Search for the cell housing the specified text and yield its (X, Y) center coordinate. 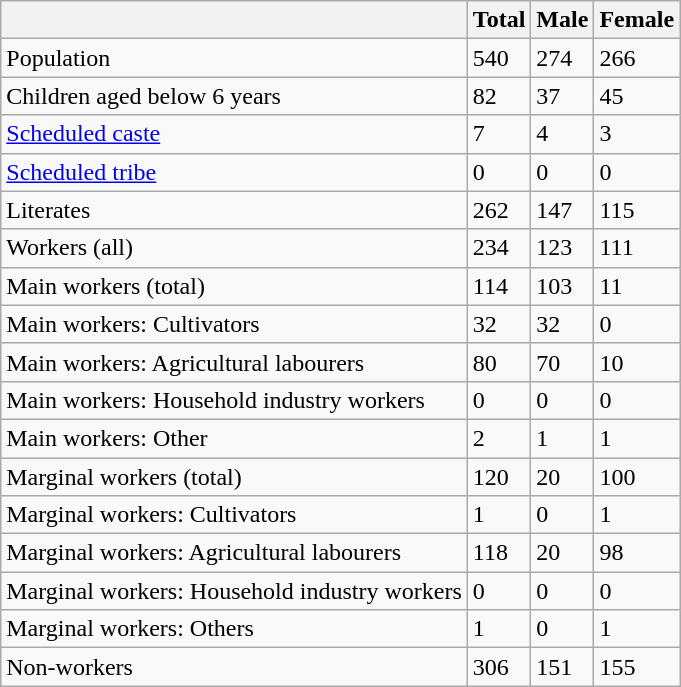
Female (637, 20)
262 (499, 210)
Male (562, 20)
Main workers (total) (234, 286)
103 (562, 286)
3 (637, 134)
Total (499, 20)
Population (234, 58)
4 (562, 134)
120 (499, 477)
Non-workers (234, 667)
123 (562, 248)
11 (637, 286)
151 (562, 667)
147 (562, 210)
70 (562, 362)
Scheduled tribe (234, 172)
118 (499, 553)
Marginal workers (total) (234, 477)
Marginal workers: Others (234, 629)
Children aged below 6 years (234, 96)
Main workers: Household industry workers (234, 400)
7 (499, 134)
Workers (all) (234, 248)
Main workers: Agricultural labourers (234, 362)
115 (637, 210)
82 (499, 96)
Marginal workers: Agricultural labourers (234, 553)
80 (499, 362)
Main workers: Cultivators (234, 324)
37 (562, 96)
Scheduled caste (234, 134)
266 (637, 58)
98 (637, 553)
155 (637, 667)
540 (499, 58)
Main workers: Other (234, 438)
45 (637, 96)
Marginal workers: Cultivators (234, 515)
2 (499, 438)
234 (499, 248)
10 (637, 362)
306 (499, 667)
111 (637, 248)
274 (562, 58)
Marginal workers: Household industry workers (234, 591)
114 (499, 286)
100 (637, 477)
Literates (234, 210)
